Provide the (x, y) coordinate of the cell's center where the given text is located.  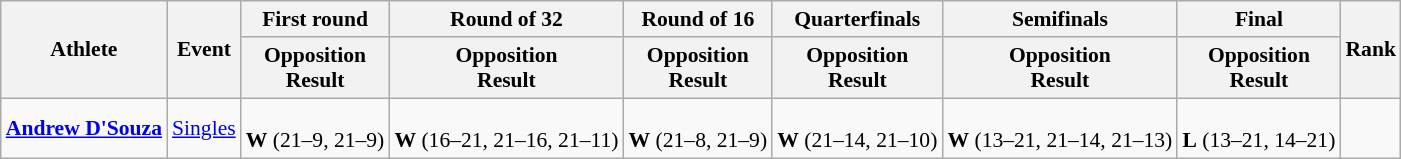
First round (316, 19)
W (21–8, 21–9) (698, 128)
Event (204, 50)
Semifinals (1060, 19)
Final (1258, 19)
Round of 32 (506, 19)
W (16–21, 21–16, 21–11) (506, 128)
Athlete (84, 50)
W (21–9, 21–9) (316, 128)
W (13–21, 21–14, 21–13) (1060, 128)
W (21–14, 21–10) (857, 128)
L (13–21, 14–21) (1258, 128)
Andrew D'Souza (84, 128)
Singles (204, 128)
Rank (1370, 50)
Round of 16 (698, 19)
Quarterfinals (857, 19)
